Locate the cell with the specified text and output its [X, Y] center coordinate. 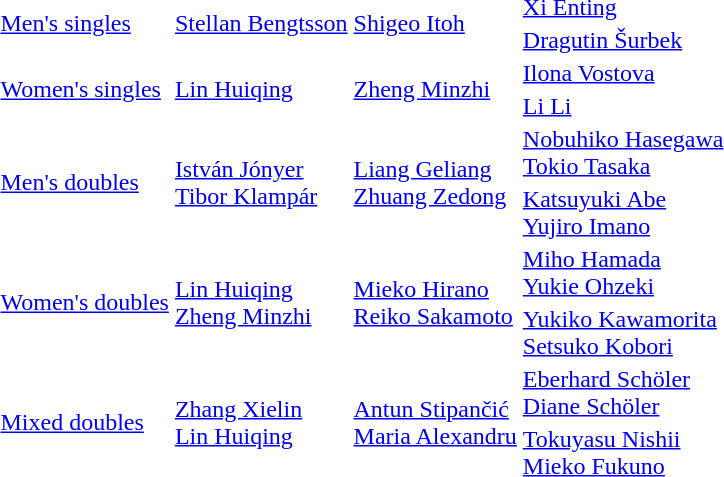
Mieko Hirano Reiko Sakamoto [435, 302]
Lin Huiqing [261, 90]
Zheng Minzhi [435, 90]
Lin Huiqing Zheng Minzhi [261, 302]
Liang Geliang Zhuang Zedong [435, 182]
István Jónyer Tibor Klampár [261, 182]
